Output the [x, y] coordinate of the center of the cell containing the given text.  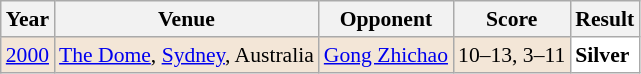
Result [604, 19]
Opponent [386, 19]
Year [28, 19]
Venue [186, 19]
Score [512, 19]
10–13, 3–11 [512, 55]
Silver [604, 55]
2000 [28, 55]
The Dome, Sydney, Australia [186, 55]
Gong Zhichao [386, 55]
